From the cell containing the given text, extract its center point as (x, y) coordinate. 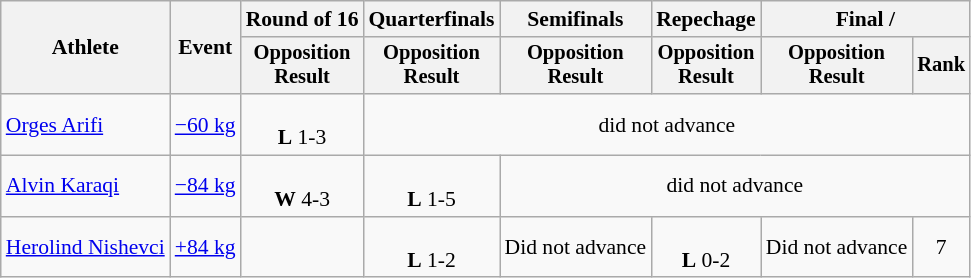
Event (206, 48)
Herolind Nishevci (86, 248)
Alvin Karaqi (86, 186)
Quarterfinals (431, 19)
L 1-5 (431, 186)
7 (941, 248)
L 1-2 (431, 248)
W 4-3 (302, 186)
Orges Arifi (86, 124)
Semifinals (576, 19)
−84 kg (206, 186)
L 1-3 (302, 124)
Rank (941, 66)
+84 kg (206, 248)
Repechage (706, 19)
−60 kg (206, 124)
Athlete (86, 48)
L 0-2 (706, 248)
Round of 16 (302, 19)
Final / (866, 19)
